Return (x, y) of the center of cell containing provided text 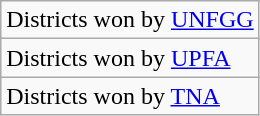
Districts won by UNFGG (130, 20)
Districts won by UPFA (130, 58)
Districts won by TNA (130, 96)
